Search for the cell housing the specified text and yield its [X, Y] center coordinate. 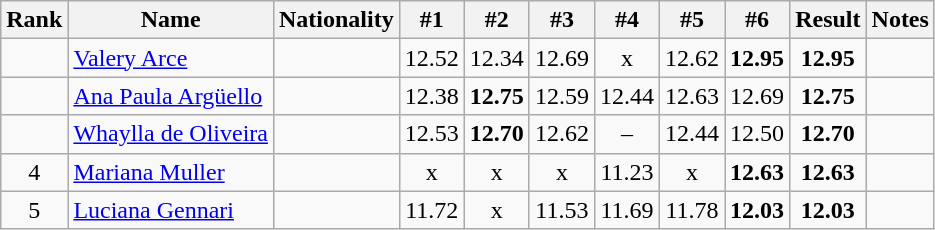
#5 [692, 20]
12.50 [758, 134]
– [626, 134]
12.53 [432, 134]
Luciana Gennari [171, 210]
11.78 [692, 210]
12.59 [562, 96]
#3 [562, 20]
#2 [496, 20]
11.72 [432, 210]
5 [34, 210]
Valery Arce [171, 58]
#1 [432, 20]
12.52 [432, 58]
12.34 [496, 58]
Notes [900, 20]
12.38 [432, 96]
Result [828, 20]
11.23 [626, 172]
Ana Paula Argüello [171, 96]
11.69 [626, 210]
Whaylla de Oliveira [171, 134]
Rank [34, 20]
11.53 [562, 210]
Name [171, 20]
Nationality [336, 20]
4 [34, 172]
#4 [626, 20]
#6 [758, 20]
Mariana Muller [171, 172]
